Output the [X, Y] coordinate of the center of the cell containing the given text.  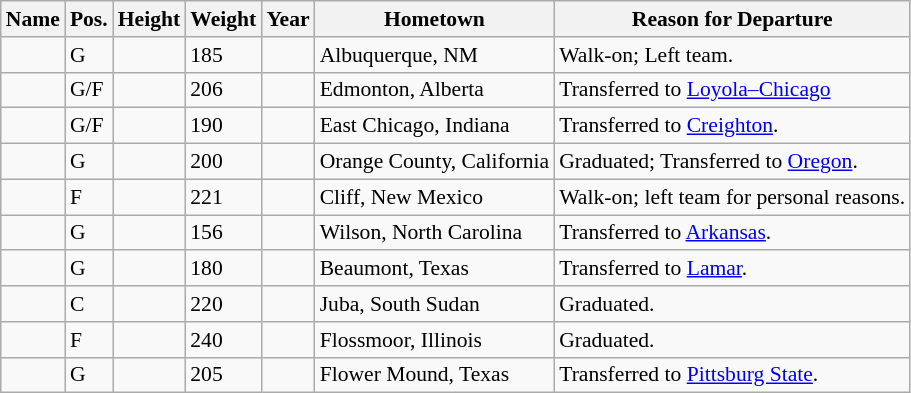
206 [223, 90]
Transferred to Lamar. [732, 269]
Wilson, North Carolina [435, 233]
205 [223, 375]
Year [288, 19]
East Chicago, Indiana [435, 126]
185 [223, 55]
Hometown [435, 19]
C [89, 304]
Cliff, New Mexico [435, 197]
Graduated; Transferred to Oregon. [732, 162]
Flower Mound, Texas [435, 375]
190 [223, 126]
240 [223, 340]
221 [223, 197]
Walk-on; Left team. [732, 55]
200 [223, 162]
Flossmoor, Illinois [435, 340]
Transferred to Pittsburg State. [732, 375]
Transferred to Arkansas. [732, 233]
Beaumont, Texas [435, 269]
Transferred to Loyola–Chicago [732, 90]
Juba, South Sudan [435, 304]
Walk-on; left team for personal reasons. [732, 197]
156 [223, 233]
Orange County, California [435, 162]
180 [223, 269]
Albuquerque, NM [435, 55]
Pos. [89, 19]
Name [33, 19]
220 [223, 304]
Transferred to Creighton. [732, 126]
Reason for Departure [732, 19]
Height [149, 19]
Weight [223, 19]
Edmonton, Alberta [435, 90]
